Search for the cell housing the specified text and yield its [x, y] center coordinate. 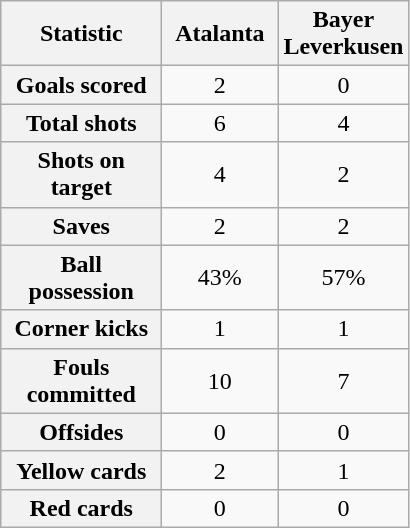
57% [344, 278]
6 [220, 123]
10 [220, 380]
Bayer Leverkusen [344, 34]
Saves [82, 226]
43% [220, 278]
Shots on target [82, 174]
Ball possession [82, 278]
Total shots [82, 123]
Yellow cards [82, 470]
Offsides [82, 432]
Corner kicks [82, 329]
7 [344, 380]
Fouls committed [82, 380]
Statistic [82, 34]
Red cards [82, 508]
Atalanta [220, 34]
Goals scored [82, 85]
